Output the (X, Y) coordinate of the center of the cell containing the given text.  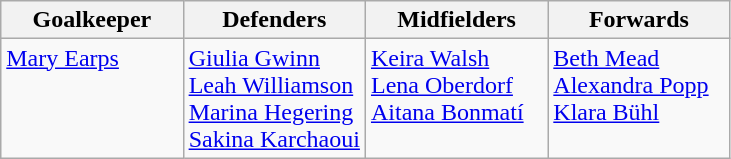
Beth Mead Alexandra Popp Klara Bühl (639, 98)
Midfielders (456, 20)
Goalkeeper (92, 20)
Forwards (639, 20)
Mary Earps (92, 98)
Giulia Gwinn Leah Williamson Marina Hegering Sakina Karchaoui (274, 98)
Keira Walsh Lena Oberdorf Aitana Bonmatí (456, 98)
Defenders (274, 20)
